Capture the cell that displays the provided text and extract its (x, y) central coordinate. 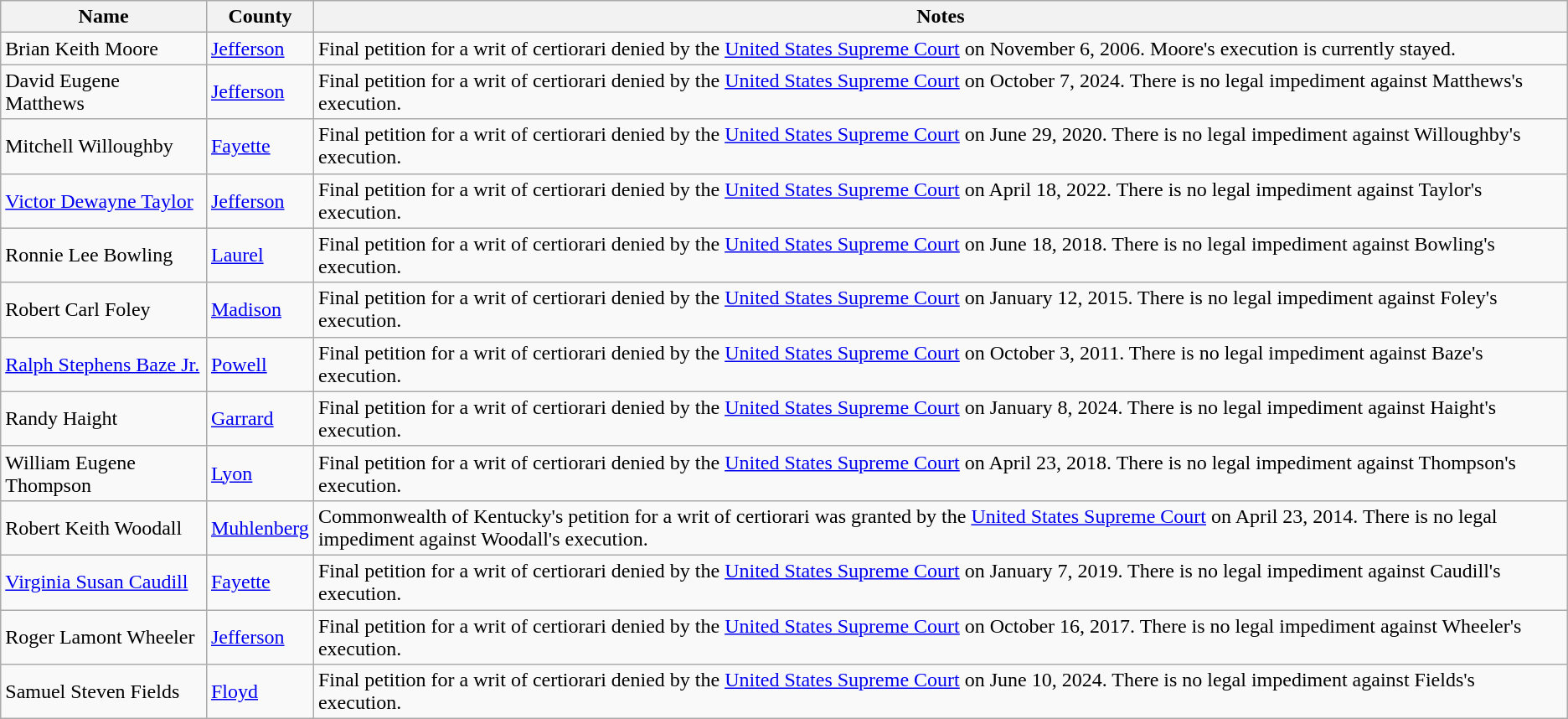
Ralph Stephens Baze Jr. (104, 364)
Robert Carl Foley (104, 310)
Laurel (260, 255)
County (260, 17)
Brian Keith Moore (104, 49)
Ronnie Lee Bowling (104, 255)
Lyon (260, 473)
Muhlenberg (260, 528)
Floyd (260, 692)
Madison (260, 310)
Notes (940, 17)
Robert Keith Woodall (104, 528)
Samuel Steven Fields (104, 692)
William Eugene Thompson (104, 473)
Powell (260, 364)
Name (104, 17)
David Eugene Matthews (104, 92)
Roger Lamont Wheeler (104, 637)
Final petition for a writ of certiorari denied by the United States Supreme Court on November 6, 2006. Moore's execution is currently stayed. (940, 49)
Virginia Susan Caudill (104, 582)
Garrard (260, 419)
Victor Dewayne Taylor (104, 201)
Randy Haight (104, 419)
Mitchell Willoughby (104, 146)
